Extract the [X, Y] coordinate from the center of the cell holding the provided text.  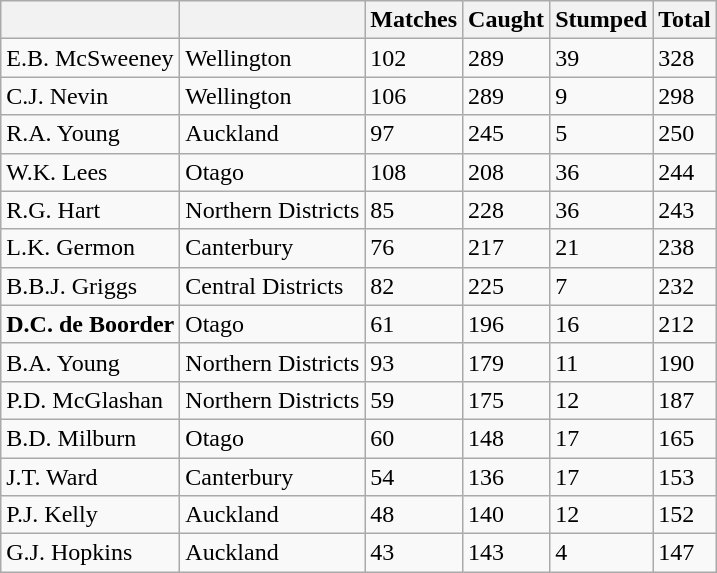
140 [506, 515]
148 [506, 438]
P.D. McGlashan [90, 400]
54 [414, 477]
328 [685, 58]
228 [506, 210]
179 [506, 362]
225 [506, 286]
187 [685, 400]
59 [414, 400]
39 [602, 58]
Caught [506, 20]
243 [685, 210]
21 [602, 248]
48 [414, 515]
93 [414, 362]
245 [506, 134]
P.J. Kelly [90, 515]
B.B.J. Griggs [90, 286]
R.A. Young [90, 134]
9 [602, 96]
Stumped [602, 20]
J.T. Ward [90, 477]
82 [414, 286]
136 [506, 477]
97 [414, 134]
298 [685, 96]
250 [685, 134]
4 [602, 553]
Central Districts [272, 286]
238 [685, 248]
152 [685, 515]
B.D. Milburn [90, 438]
R.G. Hart [90, 210]
190 [685, 362]
11 [602, 362]
43 [414, 553]
76 [414, 248]
212 [685, 324]
153 [685, 477]
165 [685, 438]
L.K. Germon [90, 248]
85 [414, 210]
61 [414, 324]
147 [685, 553]
16 [602, 324]
5 [602, 134]
102 [414, 58]
B.A. Young [90, 362]
G.J. Hopkins [90, 553]
217 [506, 248]
232 [685, 286]
208 [506, 172]
Matches [414, 20]
175 [506, 400]
60 [414, 438]
196 [506, 324]
7 [602, 286]
D.C. de Boorder [90, 324]
C.J. Nevin [90, 96]
E.B. McSweeney [90, 58]
143 [506, 553]
Total [685, 20]
244 [685, 172]
106 [414, 96]
W.K. Lees [90, 172]
108 [414, 172]
